Find where the given text appears and provide that cell's center as (X, Y) coordinate. 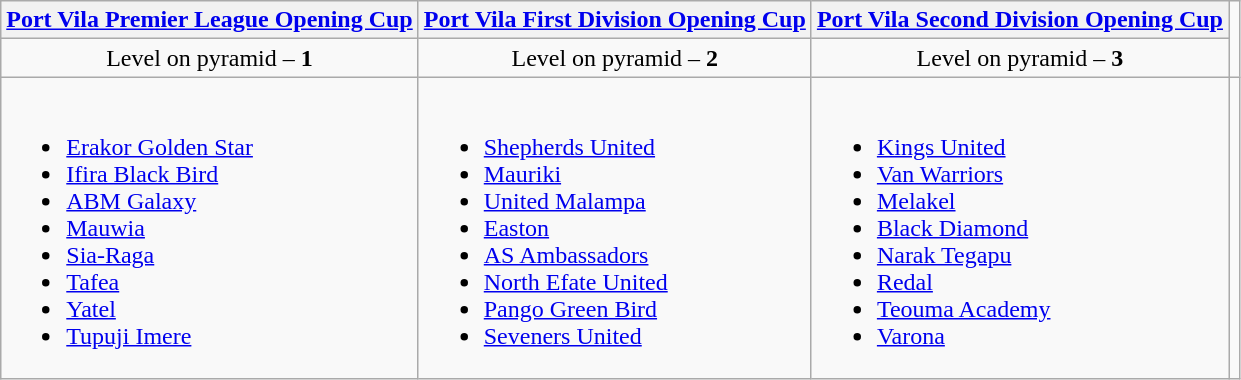
Port Vila Second Division Opening Cup (1020, 20)
Kings UnitedVan WarriorsMelakelBlack DiamondNarak TegapuRedalTeouma AcademyVarona (1020, 228)
Port Vila First Division Opening Cup (614, 20)
Level on pyramid – 3 (1020, 58)
Port Vila Premier League Opening Cup (210, 20)
Level on pyramid – 1 (210, 58)
Erakor Golden StarIfira Black BirdABM GalaxyMauwiaSia-RagaTafeaYatelTupuji Imere (210, 228)
Shepherds UnitedMaurikiUnited MalampaEastonAS AmbassadorsNorth Efate UnitedPango Green BirdSeveners United (614, 228)
Level on pyramid – 2 (614, 58)
